Extract the (X, Y) coordinate from the center of the cell holding the provided text.  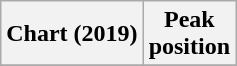
Chart (2019) (72, 34)
Peakposition (189, 34)
